Extract the (x, y) coordinate from the center of the cell holding the provided text.  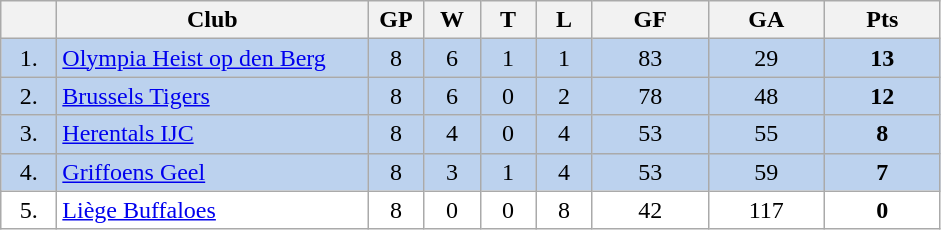
Olympia Heist op den Berg (212, 58)
Griffoens Geel (212, 172)
2. (29, 96)
117 (766, 210)
78 (650, 96)
3 (452, 172)
Brussels Tigers (212, 96)
83 (650, 58)
3. (29, 134)
5. (29, 210)
42 (650, 210)
55 (766, 134)
Club (212, 20)
7 (882, 172)
Herentals IJC (212, 134)
Pts (882, 20)
W (452, 20)
29 (766, 58)
GP (396, 20)
4. (29, 172)
Liège Buffaloes (212, 210)
L (564, 20)
12 (882, 96)
13 (882, 58)
GA (766, 20)
T (508, 20)
48 (766, 96)
1. (29, 58)
2 (564, 96)
GF (650, 20)
59 (766, 172)
